From the cell containing the given text, extract its center point as (X, Y) coordinate. 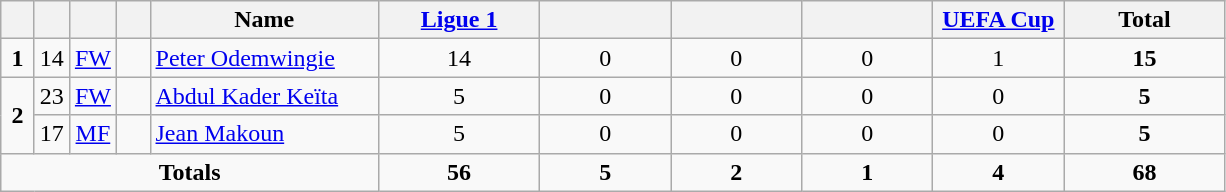
Total (1144, 20)
Ligue 1 (460, 20)
68 (1144, 172)
23 (52, 96)
Peter Odemwingie (264, 58)
MF (92, 134)
17 (52, 134)
Totals (190, 172)
Abdul Kader Keïta (264, 96)
56 (460, 172)
4 (998, 172)
15 (1144, 58)
Jean Makoun (264, 134)
UEFA Cup (998, 20)
Name (264, 20)
